Determine the (X, Y) coordinate at the center of the cell enclosing the given text.  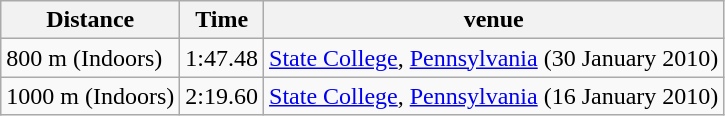
800 m (Indoors) (90, 58)
Distance (90, 20)
venue (494, 20)
1000 m (Indoors) (90, 96)
State College, Pennsylvania (30 January 2010) (494, 58)
1:47.48 (222, 58)
State College, Pennsylvania (16 January 2010) (494, 96)
Time (222, 20)
2:19.60 (222, 96)
